Detect which cell encompasses the target text, then output its [X, Y] center coordinate. 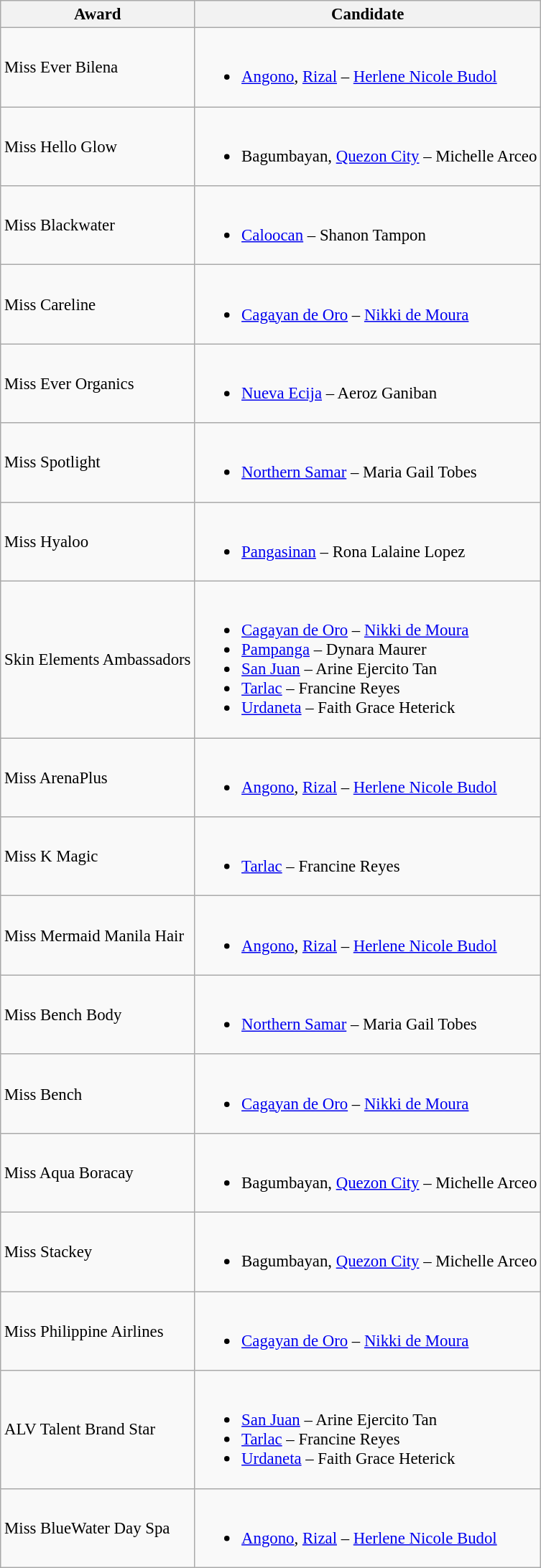
Miss Bench [98, 1093]
Miss Hyaloo [98, 541]
Cagayan de Oro – Nikki de MouraPampanga – Dynara MaurerSan Juan – Arine Ejercito TanTarlac – Francine ReyesUrdaneta – Faith Grace Heterick [368, 660]
San Juan – Arine Ejercito TanTarlac – Francine ReyesUrdaneta – Faith Grace Heterick [368, 1429]
Miss Bench Body [98, 1014]
ALV Talent Brand Star [98, 1429]
Miss K Magic [98, 857]
Miss Ever Bilena [98, 67]
Miss Careline [98, 304]
Miss Hello Glow [98, 146]
Miss Aqua Boracay [98, 1173]
Miss Mermaid Manila Hair [98, 935]
Nueva Ecija – Aeroz Ganiban [368, 383]
Award [98, 14]
Miss Philippine Airlines [98, 1331]
Miss BlueWater Day Spa [98, 1528]
Miss ArenaPlus [98, 778]
Miss Blackwater [98, 225]
Candidate [368, 14]
Pangasinan – Rona Lalaine Lopez [368, 541]
Caloocan – Shanon Tampon [368, 225]
Tarlac – Francine Reyes [368, 857]
Miss Spotlight [98, 462]
Skin Elements Ambassadors [98, 660]
Miss Ever Organics [98, 383]
Miss Stackey [98, 1252]
